Provide the [X, Y] coordinate of the cell's center where the given text is located.  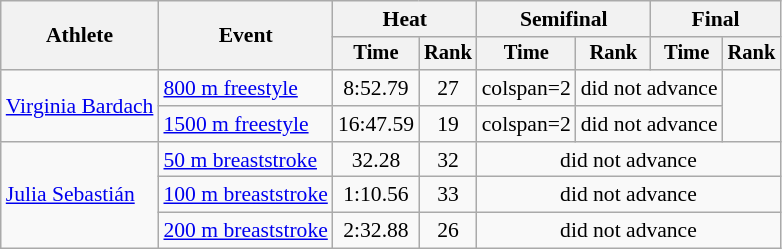
2:32.88 [376, 231]
Athlete [80, 36]
Julia Sebastián [80, 196]
8:52.79 [376, 88]
16:47.59 [376, 124]
800 m freestyle [245, 88]
27 [448, 88]
Virginia Bardach [80, 106]
32.28 [376, 160]
100 m breaststroke [245, 195]
1500 m freestyle [245, 124]
50 m breaststroke [245, 160]
19 [448, 124]
Event [245, 36]
1:10.56 [376, 195]
Heat [405, 19]
Final [716, 19]
26 [448, 231]
32 [448, 160]
Semifinal [564, 19]
33 [448, 195]
200 m breaststroke [245, 231]
